Capture the cell that displays the provided text and extract its [x, y] central coordinate. 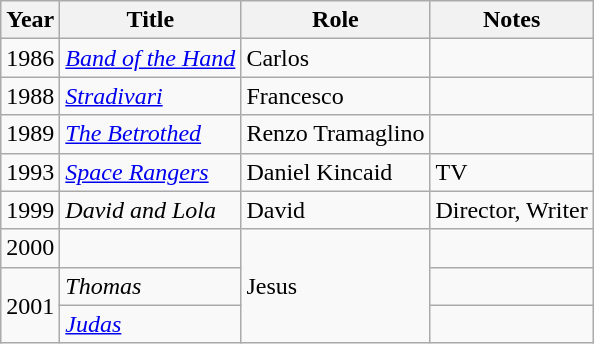
Year [30, 20]
1999 [30, 210]
Band of the Hand [150, 58]
The Betrothed [150, 134]
2001 [30, 305]
Space Rangers [150, 172]
Daniel Kincaid [336, 172]
Title [150, 20]
2000 [30, 248]
Francesco [336, 96]
1986 [30, 58]
Director, Writer [512, 210]
David [336, 210]
David and Lola [150, 210]
1989 [30, 134]
Role [336, 20]
Thomas [150, 286]
Stradivari [150, 96]
Notes [512, 20]
Renzo Tramaglino [336, 134]
1993 [30, 172]
1988 [30, 96]
Judas [150, 324]
Carlos [336, 58]
Jesus [336, 286]
TV [512, 172]
